Search for the cell housing the specified text and yield its [X, Y] center coordinate. 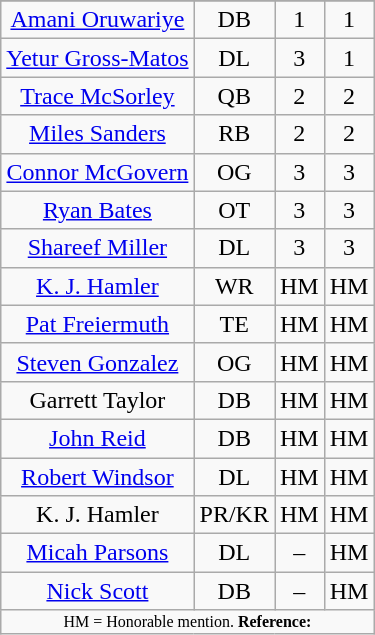
Garrett Taylor [98, 400]
Trace McSorley [98, 96]
Pat Freiermuth [98, 324]
RB [234, 134]
Connor McGovern [98, 172]
Shareef Miller [98, 248]
WR [234, 286]
John Reid [98, 438]
QB [234, 96]
Miles Sanders [98, 134]
Yetur Gross-Matos [98, 58]
HM = Honorable mention. Reference: [188, 622]
Amani Oruwariye [98, 20]
TE [234, 324]
Nick Scott [98, 591]
Ryan Bates [98, 210]
OT [234, 210]
Steven Gonzalez [98, 362]
PR/KR [234, 515]
Micah Parsons [98, 553]
Robert Windsor [98, 477]
